For the text-containing cell, return its midpoint in [X, Y] coordinate format. 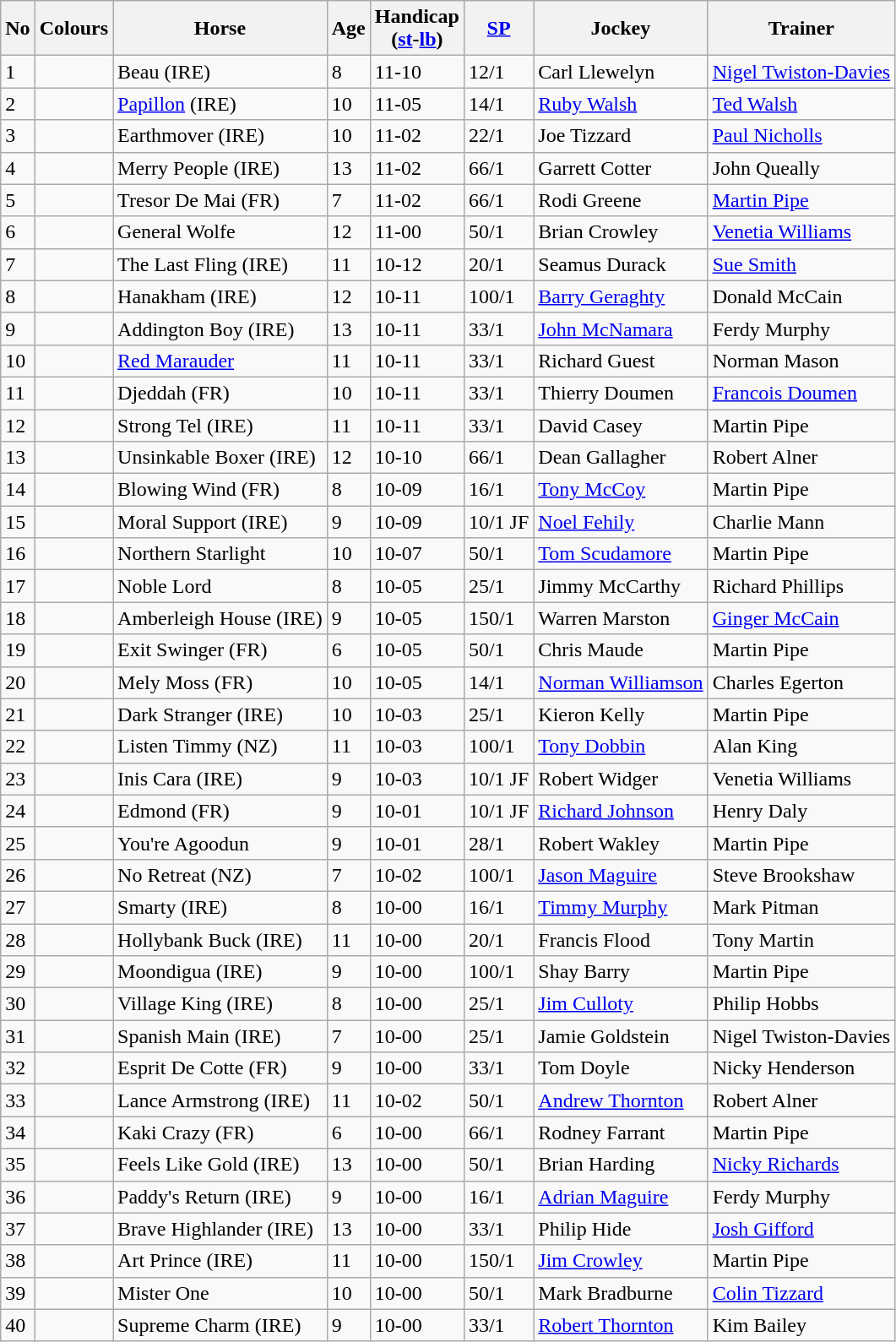
30 [18, 1004]
Smarty (IRE) [220, 907]
Warren Marston [621, 618]
Philip Hobbs [801, 1004]
Norman Mason [801, 361]
Chris Maude [621, 650]
Brian Crowley [621, 232]
No [18, 29]
Francis Flood [621, 940]
Beau (IRE) [220, 72]
Tresor De Mai (FR) [220, 200]
Carl Llewelyn [621, 72]
14 [18, 490]
31 [18, 1036]
Richard Guest [621, 361]
Merry People (IRE) [220, 168]
Noble Lord [220, 586]
Nicky Richards [801, 1165]
Norman Williamson [621, 682]
General Wolfe [220, 232]
Tom Doyle [621, 1068]
12/1 [498, 72]
11-00 [417, 232]
Kieron Kelly [621, 714]
32 [18, 1068]
Thierry Doumen [621, 393]
2 [18, 104]
Unsinkable Boxer (IRE) [220, 458]
Jim Culloty [621, 1004]
24 [18, 811]
Rodi Greene [621, 200]
22 [18, 747]
Age [348, 29]
Dark Stranger (IRE) [220, 714]
Andrew Thornton [621, 1100]
11-10 [417, 72]
Northern Starlight [220, 554]
Village King (IRE) [220, 1004]
Noel Fehily [621, 522]
Hollybank Buck (IRE) [220, 940]
David Casey [621, 425]
Handicap(st-lb) [417, 29]
You're Agoodun [220, 843]
Tony McCoy [621, 490]
Tony Dobbin [621, 747]
Spanish Main (IRE) [220, 1036]
Jason Maguire [621, 875]
Philip Hide [621, 1229]
Robert Widger [621, 779]
Jimmy McCarthy [621, 586]
Ted Walsh [801, 104]
18 [18, 618]
Mister One [220, 1293]
Trainer [801, 29]
29 [18, 972]
Jamie Goldstein [621, 1036]
28/1 [498, 843]
John McNamara [621, 329]
Horse [220, 29]
20 [18, 682]
10-10 [417, 458]
Supreme Charm (IRE) [220, 1325]
Francois Doumen [801, 393]
Blowing Wind (FR) [220, 490]
22/1 [498, 136]
Nicky Henderson [801, 1068]
5 [18, 200]
Jim Crowley [621, 1261]
Lance Armstrong (IRE) [220, 1100]
Art Prince (IRE) [220, 1261]
Edmond (FR) [220, 811]
Adrian Maguire [621, 1197]
Listen Timmy (NZ) [220, 747]
Addington Boy (IRE) [220, 329]
No Retreat (NZ) [220, 875]
Paul Nicholls [801, 136]
John Queally [801, 168]
Red Marauder [220, 361]
Moondigua (IRE) [220, 972]
Shay Barry [621, 972]
Charlie Mann [801, 522]
Rodney Farrant [621, 1133]
Strong Tel (IRE) [220, 425]
Esprit De Cotte (FR) [220, 1068]
Richard Johnson [621, 811]
1 [18, 72]
37 [18, 1229]
15 [18, 522]
Djeddah (FR) [220, 393]
40 [18, 1325]
10-12 [417, 264]
The Last Fling (IRE) [220, 264]
Dean Gallagher [621, 458]
Moral Support (IRE) [220, 522]
Donald McCain [801, 296]
Timmy Murphy [621, 907]
Alan King [801, 747]
Seamus Durack [621, 264]
Paddy's Return (IRE) [220, 1197]
Tony Martin [801, 940]
21 [18, 714]
Amberleigh House (IRE) [220, 618]
Papillon (IRE) [220, 104]
27 [18, 907]
35 [18, 1165]
Robert Thornton [621, 1325]
Richard Phillips [801, 586]
Garrett Cotter [621, 168]
16 [18, 554]
33 [18, 1100]
11-05 [417, 104]
Jockey [621, 29]
Joe Tizzard [621, 136]
Henry Daly [801, 811]
Exit Swinger (FR) [220, 650]
Inis Cara (IRE) [220, 779]
23 [18, 779]
Mark Pitman [801, 907]
Kaki Crazy (FR) [220, 1133]
Ginger McCain [801, 618]
Mark Bradburne [621, 1293]
Robert Wakley [621, 843]
Charles Egerton [801, 682]
Colin Tizzard [801, 1293]
Ruby Walsh [621, 104]
Mely Moss (FR) [220, 682]
SP [498, 29]
Barry Geraghty [621, 296]
34 [18, 1133]
39 [18, 1293]
Earthmover (IRE) [220, 136]
19 [18, 650]
Tom Scudamore [621, 554]
4 [18, 168]
36 [18, 1197]
28 [18, 940]
3 [18, 136]
26 [18, 875]
25 [18, 843]
Colours [73, 29]
Brave Highlander (IRE) [220, 1229]
38 [18, 1261]
Kim Bailey [801, 1325]
17 [18, 586]
Brian Harding [621, 1165]
Hanakham (IRE) [220, 296]
Feels Like Gold (IRE) [220, 1165]
Josh Gifford [801, 1229]
Sue Smith [801, 264]
10-07 [417, 554]
Steve Brookshaw [801, 875]
